Pinpoint the cell where the given text exists, returning its [x, y] midpoint coordinate. 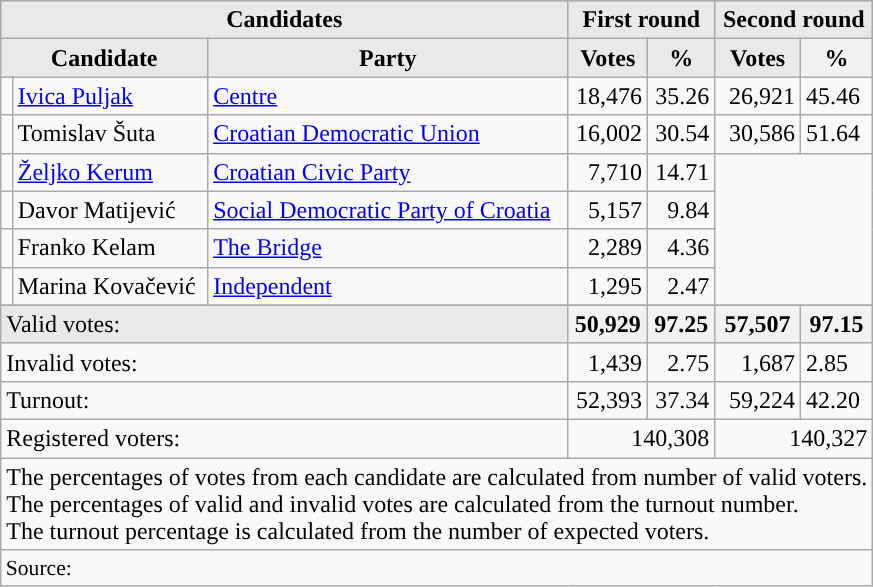
Marina Kovačević [110, 286]
45.46 [836, 96]
Candidates [284, 20]
97.25 [682, 324]
Party [388, 58]
51.64 [836, 134]
Franko Kelam [110, 248]
Second round [794, 20]
Tomislav Šuta [110, 134]
35.26 [682, 96]
16,002 [608, 134]
Centre [388, 96]
50,929 [608, 324]
Željko Kerum [110, 172]
1,687 [758, 362]
7,710 [608, 172]
Social Democratic Party of Croatia [388, 210]
Source: [437, 568]
Independent [388, 286]
30,586 [758, 134]
Turnout: [284, 400]
2.85 [836, 362]
Croatian Civic Party [388, 172]
42.20 [836, 400]
9.84 [682, 210]
Valid votes: [284, 324]
59,224 [758, 400]
4.36 [682, 248]
Registered voters: [284, 438]
30.54 [682, 134]
52,393 [608, 400]
2.47 [682, 286]
18,476 [608, 96]
The Bridge [388, 248]
1,295 [608, 286]
26,921 [758, 96]
Croatian Democratic Union [388, 134]
Invalid votes: [284, 362]
2.75 [682, 362]
Candidate [104, 58]
Ivica Puljak [110, 96]
1,439 [608, 362]
37.34 [682, 400]
140,327 [794, 438]
140,308 [642, 438]
Davor Matijević [110, 210]
2,289 [608, 248]
57,507 [758, 324]
14.71 [682, 172]
5,157 [608, 210]
First round [642, 20]
97.15 [836, 324]
